Provide the (x, y) coordinate of the cell's center where the given text is located.  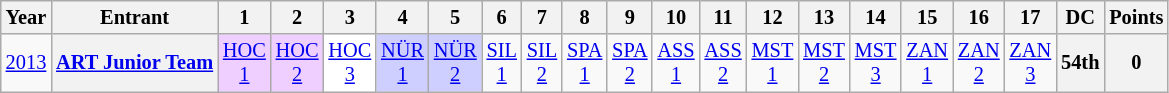
1 (244, 17)
2 (298, 17)
13 (824, 17)
8 (584, 17)
HOC1 (244, 63)
11 (724, 17)
Entrant (134, 17)
0 (1136, 63)
ASS1 (676, 63)
3 (350, 17)
17 (1031, 17)
9 (630, 17)
MST3 (876, 63)
12 (773, 17)
SPA1 (584, 63)
NÜR1 (402, 63)
ZAN1 (927, 63)
HOC2 (298, 63)
SIL2 (542, 63)
10 (676, 17)
MST2 (824, 63)
ART Junior Team (134, 63)
5 (456, 17)
ASS2 (724, 63)
DC (1080, 17)
54th (1080, 63)
2013 (26, 63)
6 (502, 17)
4 (402, 17)
Year (26, 17)
SPA2 (630, 63)
MST1 (773, 63)
Points (1136, 17)
ZAN2 (979, 63)
NÜR2 (456, 63)
ZAN3 (1031, 63)
14 (876, 17)
16 (979, 17)
SIL1 (502, 63)
HOC3 (350, 63)
7 (542, 17)
15 (927, 17)
